Return [x, y] of the center of cell containing provided text 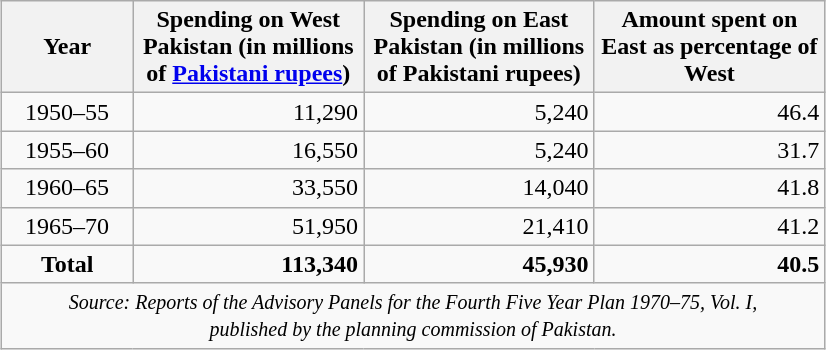
1960–65 [67, 188]
1955–60 [67, 150]
41.8 [710, 188]
31.7 [710, 150]
113,340 [248, 264]
16,550 [248, 150]
Total [67, 264]
33,550 [248, 188]
14,040 [480, 188]
21,410 [480, 226]
40.5 [710, 264]
Source: Reports of the Advisory Panels for the Fourth Five Year Plan 1970–75, Vol. I, published by the planning commission of Pakistan. [413, 316]
46.4 [710, 112]
Amount spent on East as percentage of West [710, 47]
51,950 [248, 226]
Year [67, 47]
11,290 [248, 112]
Spending on East Pakistan (in millions of Pakistani rupees) [480, 47]
1965–70 [67, 226]
Spending on West Pakistan (in millions of Pakistani rupees) [248, 47]
1950–55 [67, 112]
45,930 [480, 264]
41.2 [710, 226]
